Return [x, y] of the center of cell containing provided text 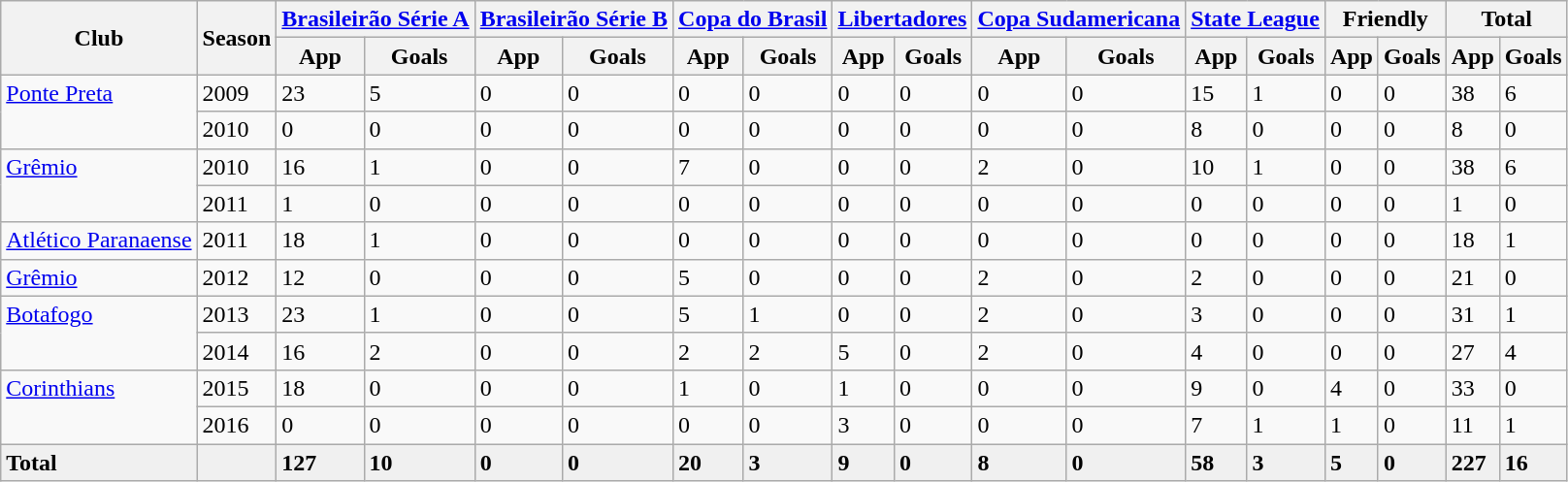
20 [708, 463]
2013 [237, 314]
12 [320, 277]
33 [1473, 388]
2009 [237, 93]
58 [1217, 463]
Atlético Paranaense [99, 241]
State League [1256, 19]
2016 [237, 425]
2012 [237, 277]
2014 [237, 351]
Corinthians [99, 406]
Brasileirão Série A [376, 19]
127 [320, 463]
11 [1473, 425]
227 [1473, 463]
Copa do Brasil [753, 19]
Copa Sudamericana [1079, 19]
Libertadores [902, 19]
21 [1473, 277]
27 [1473, 351]
Ponte Preta [99, 112]
Friendly [1386, 19]
31 [1473, 314]
Club [99, 38]
Botafogo [99, 333]
Season [237, 38]
2015 [237, 388]
Brasileirão Série B [573, 19]
15 [1217, 93]
